Search for the cell housing the specified text and yield its [X, Y] center coordinate. 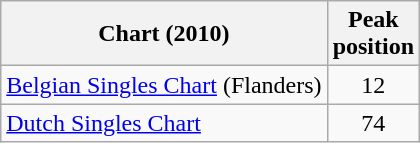
12 [373, 85]
Peakposition [373, 34]
Chart (2010) [164, 34]
Belgian Singles Chart (Flanders) [164, 85]
74 [373, 123]
Dutch Singles Chart [164, 123]
